Locate the cell with the specified text and output its (X, Y) center coordinate. 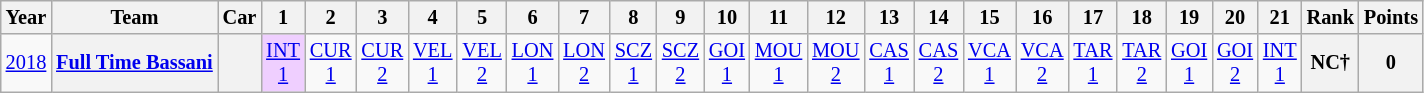
CAS1 (888, 63)
CUR1 (331, 63)
TAR1 (1094, 63)
14 (938, 17)
NC† (1330, 63)
2 (331, 17)
3 (382, 17)
16 (1042, 17)
21 (1280, 17)
SCZ1 (634, 63)
19 (1189, 17)
CUR2 (382, 63)
TAR2 (1142, 63)
0 (1391, 63)
LON1 (533, 63)
MOU2 (836, 63)
6 (533, 17)
Year (26, 17)
11 (778, 17)
LON2 (584, 63)
VCA1 (990, 63)
8 (634, 17)
VEL2 (482, 63)
9 (680, 17)
Rank (1330, 17)
Full Time Bassani (134, 63)
15 (990, 17)
7 (584, 17)
Car (240, 17)
4 (432, 17)
VCA2 (1042, 63)
13 (888, 17)
MOU1 (778, 63)
18 (1142, 17)
17 (1094, 17)
10 (727, 17)
SCZ2 (680, 63)
Team (134, 17)
12 (836, 17)
5 (482, 17)
2018 (26, 63)
GOI2 (1235, 63)
1 (283, 17)
VEL1 (432, 63)
Points (1391, 17)
20 (1235, 17)
CAS2 (938, 63)
